Identify which cell holds the provided text, then report its [x, y] central coordinate. 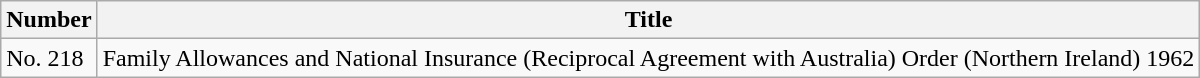
Number [49, 20]
No. 218 [49, 58]
Title [648, 20]
Family Allowances and National Insurance (Reciprocal Agreement with Australia) Order (Northern Ireland) 1962 [648, 58]
